From the cell containing the given text, extract its center point as [X, Y] coordinate. 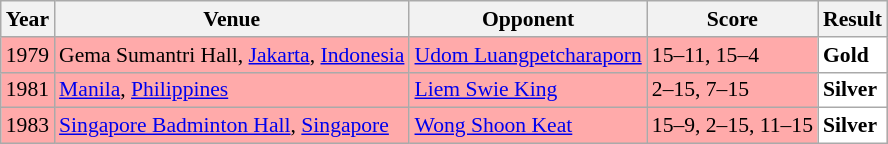
1983 [28, 126]
Singapore Badminton Hall, Singapore [232, 126]
1981 [28, 90]
2–15, 7–15 [732, 90]
Gold [852, 55]
Udom Luangpetcharaporn [528, 55]
Wong Shoon Keat [528, 126]
Liem Swie King [528, 90]
15–11, 15–4 [732, 55]
Opponent [528, 19]
Result [852, 19]
Year [28, 19]
Manila, Philippines [232, 90]
Venue [232, 19]
1979 [28, 55]
Gema Sumantri Hall, Jakarta, Indonesia [232, 55]
15–9, 2–15, 11–15 [732, 126]
Score [732, 19]
